Identify which cell holds the provided text, then report its (X, Y) central coordinate. 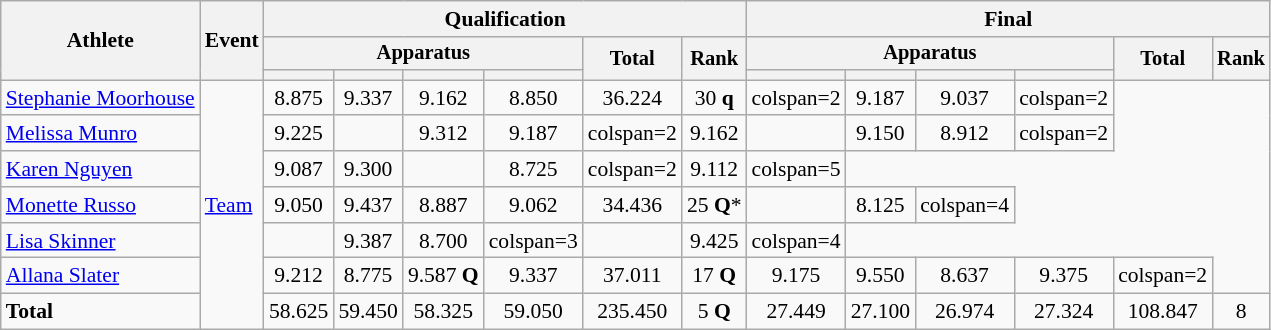
235.450 (632, 312)
9.037 (964, 98)
9.587 Q (444, 276)
Athlete (100, 40)
8.775 (368, 276)
8 (1241, 312)
5 Q (714, 312)
36.224 (632, 98)
8.887 (444, 205)
Monette Russo (100, 205)
8.875 (298, 98)
9.425 (714, 241)
8.125 (880, 205)
Event (232, 40)
8.725 (534, 169)
27.100 (880, 312)
Allana Slater (100, 276)
colspan=3 (534, 241)
9.087 (298, 169)
25 Q* (714, 205)
Melissa Munro (100, 134)
26.974 (964, 312)
colspan=5 (796, 169)
Stephanie Moorhouse (100, 98)
17 Q (714, 276)
9.112 (714, 169)
58.325 (444, 312)
59.450 (368, 312)
37.011 (632, 276)
8.850 (534, 98)
30 q (714, 98)
9.062 (534, 205)
Qualification (506, 19)
9.550 (880, 276)
59.050 (534, 312)
9.437 (368, 205)
9.150 (880, 134)
9.175 (796, 276)
27.449 (796, 312)
9.375 (1064, 276)
Karen Nguyen (100, 169)
9.212 (298, 276)
9.300 (368, 169)
Lisa Skinner (100, 241)
8.912 (964, 134)
9.312 (444, 134)
8.700 (444, 241)
108.847 (1162, 312)
27.324 (1064, 312)
9.387 (368, 241)
58.625 (298, 312)
34.436 (632, 205)
9.050 (298, 205)
Team (232, 204)
9.225 (298, 134)
Final (1008, 19)
8.637 (964, 276)
